For the text-containing cell, return its midpoint in [X, Y] coordinate format. 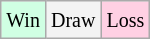
Win [24, 20]
Loss [126, 20]
Draw [72, 20]
